Determine the [X, Y] coordinate at the center of the cell enclosing the given text.  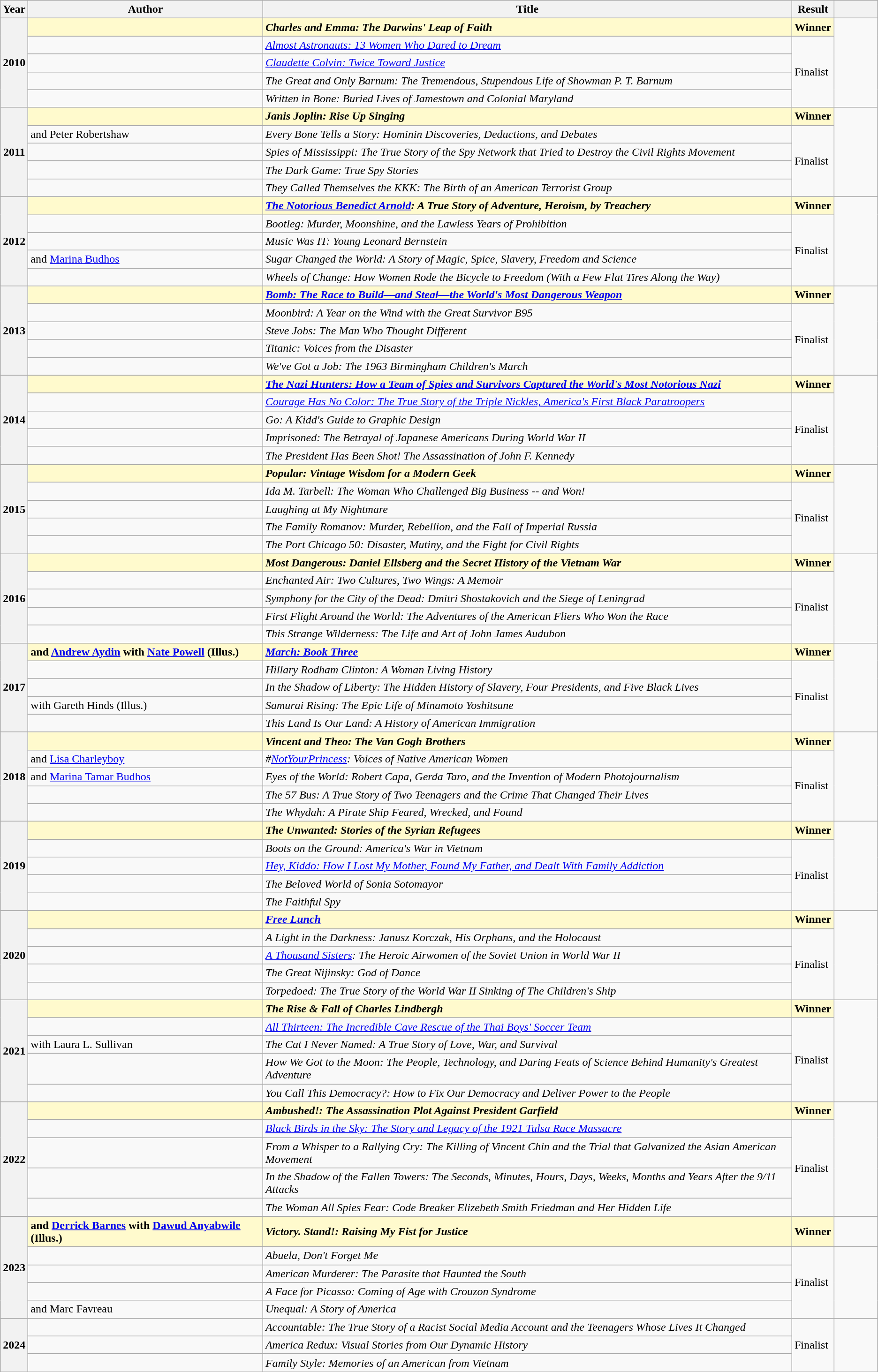
Popular: Vintage Wisdom for a Modern Geek [527, 473]
2019 [14, 866]
2016 [14, 598]
Music Was IT: Young Leonard Bernstein [527, 241]
with Gareth Hinds (Illus.) [145, 705]
America Redux: Visual Stories from Our Dynamic History [527, 1345]
Most Dangerous: Daniel Ellsberg and the Secret History of the Vietnam War [527, 563]
Wheels of Change: How Women Rode the Bicycle to Freedom (With a Few Flat Tires Along the Way) [527, 277]
The Family Romanov: Murder, Rebellion, and the Fall of Imperial Russia [527, 527]
Black Birds in the Sky: The Story and Legacy of the 1921 Tulsa Race Massacre [527, 1129]
Year [14, 9]
The Beloved World of Sonia Sotomayor [527, 884]
Family Style: Memories of an American from Vietnam [527, 1363]
The Notorious Benedict Arnold: A True Story of Adventure, Heroism, by Treachery [527, 205]
Claudette Colvin: Twice Toward Justice [527, 63]
Steve Jobs: The Man Who Thought Different [527, 331]
Hey, Kiddo: How I Lost My Mother, Found My Father, and Dealt With Family Addiction [527, 866]
Title [527, 9]
In the Shadow of the Fallen Towers: The Seconds, Minutes, Hours, Days, Weeks, Months and Years After the 9/11 Attacks [527, 1184]
Sugar Changed the World: A Story of Magic, Spice, Slavery, Freedom and Science [527, 259]
Almost Astronauts: 13 Women Who Dared to Dream [527, 45]
and Andrew Aydin with Nate Powell (Illus.) [145, 652]
Courage Has No Color: The True Story of the Triple Nickles, America's First Black Paratroopers [527, 402]
Ida M. Tarbell: The Woman Who Challenged Big Business -- and Won! [527, 491]
and Marina Budhos [145, 259]
A Thousand Sisters: The Heroic Airwomen of the Soviet Union in World War II [527, 955]
The Great Nijinsky: God of Dance [527, 973]
Ambushed!: The Assassination Plot Against President Garfield [527, 1111]
Torpedoed: The True Story of the World War II Sinking of The Children's Ship [527, 991]
Abuela, Don't Forget Me [527, 1256]
2024 [14, 1345]
The Great and Only Barnum: The Tremendous, Stupendous Life of Showman P. T. Barnum [527, 81]
2018 [14, 776]
The Cat I Never Named: A True Story of Love, War, and Survival [527, 1044]
You Call This Democracy?: How to Fix Our Democracy and Deliver Power to the People [527, 1093]
The Nazi Hunters: How a Team of Spies and Survivors Captured the World's Most Notorious Nazi [527, 384]
The 57 Bus: A True Story of Two Teenagers and the Crime That Changed Their Lives [527, 795]
The Unwanted: Stories of the Syrian Refugees [527, 830]
Author [145, 9]
Written in Bone: Buried Lives of Jamestown and Colonial Maryland [527, 98]
and Marina Tamar Budhos [145, 776]
and Derrick Barnes with Dawud Anyabwile (Illus.) [145, 1231]
Hillary Rodham Clinton: A Woman Living History [527, 670]
First Flight Around the World: The Adventures of the American Fliers Who Won the Race [527, 616]
This Strange Wilderness: The Life and Art of John James Audubon [527, 634]
Victory. Stand!: Raising My Fist for Justice [527, 1231]
with Laura L. Sullivan [145, 1044]
2011 [14, 152]
Laughing at My Nightmare [527, 509]
A Light in the Darkness: Janusz Korczak, His Orphans, and the Holocaust [527, 937]
We've Got a Job: The 1963 Birmingham Children's March [527, 366]
Moonbird: A Year on the Wind with the Great Survivor B95 [527, 313]
The Woman All Spies Fear: Code Breaker Elizebeth Smith Friedman and Her Hidden Life [527, 1207]
Samurai Rising: The Epic Life of Minamoto Yoshitsune [527, 705]
2017 [14, 687]
March: Book Three [527, 652]
2020 [14, 955]
Go: A Kidd's Guide to Graphic Design [527, 420]
2022 [14, 1159]
American Murderer: The Parasite that Haunted the South [527, 1274]
Bomb: The Race to Build—and Steal—the World's Most Dangerous Weapon [527, 295]
The Rise & Fall of Charles Lindbergh [527, 1009]
The Whydah: A Pirate Ship Feared, Wrecked, and Found [527, 813]
Free Lunch [527, 920]
All Thirteen: The Incredible Cave Rescue of the Thai Boys' Soccer Team [527, 1026]
How We Got to the Moon: The People, Technology, and Daring Feats of Science Behind Humanity's Greatest Adventure [527, 1068]
2014 [14, 420]
Boots on the Ground: America's War in Vietnam [527, 848]
2021 [14, 1050]
and Peter Robertshaw [145, 134]
Spies of Mississippi: The True Story of the Spy Network that Tried to Destroy the Civil Rights Movement [527, 152]
and Lisa Charleyboy [145, 759]
#NotYourPrincess: Voices of Native American Women [527, 759]
A Face for Picasso: Coming of Age with Crouzon Syndrome [527, 1291]
In the Shadow of Liberty: The Hidden History of Slavery, Four Presidents, and Five Black Lives [527, 687]
Vincent and Theo: The Van Gogh Brothers [527, 741]
The Dark Game: True Spy Stories [527, 170]
Titanic: Voices from the Disaster [527, 348]
and Marc Favreau [145, 1309]
Every Bone Tells a Story: Hominin Discoveries, Deductions, and Debates [527, 134]
Enchanted Air: Two Cultures, Two Wings: A Memoir [527, 580]
They Called Themselves the KKK: The Birth of an American Terrorist Group [527, 188]
Charles and Emma: The Darwins' Leap of Faith [527, 27]
Accountable: The True Story of a Racist Social Media Account and the Teenagers Whose Lives It Changed [527, 1327]
The Faithful Spy [527, 902]
The President Has Been Shot! The Assassination of John F. Kennedy [527, 455]
The Port Chicago 50: Disaster, Mutiny, and the Fight for Civil Rights [527, 545]
2013 [14, 331]
2010 [14, 63]
Janis Joplin: Rise Up Singing [527, 116]
Symphony for the City of the Dead: Dmitri Shostakovich and the Siege of Leningrad [527, 598]
From a Whisper to a Rallying Cry: The Killing of Vincent Chin and the Trial that Galvanized the Asian American Movement [527, 1153]
2012 [14, 241]
2023 [14, 1267]
Unequal: A Story of America [527, 1309]
Bootleg: Murder, Moonshine, and the Lawless Years of Prohibition [527, 224]
Imprisoned: The Betrayal of Japanese Americans During World War II [527, 437]
Eyes of the World: Robert Capa, Gerda Taro, and the Invention of Modern Photojournalism [527, 776]
This Land Is Our Land: A History of American Immigration [527, 723]
2015 [14, 509]
Result [812, 9]
